Capture the cell that displays the provided text and extract its (X, Y) central coordinate. 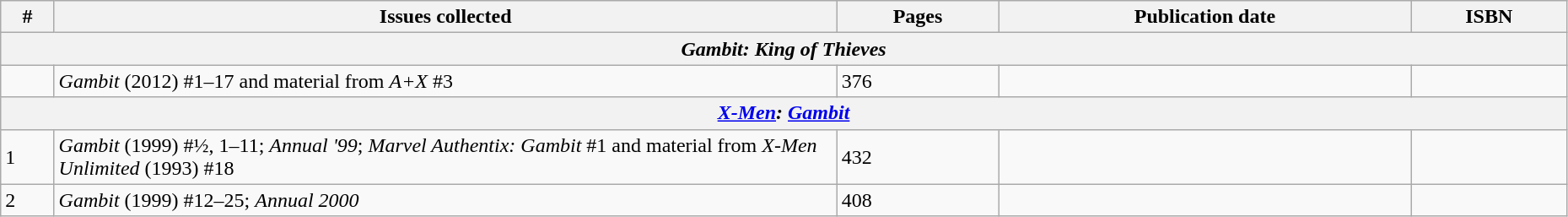
408 (918, 200)
2 (27, 200)
Gambit (1999) #12–25; Annual 2000 (445, 200)
Gambit: King of Thieves (784, 49)
Pages (918, 17)
Issues collected (445, 17)
ISBN (1489, 17)
# (27, 17)
1 (27, 157)
Publication date (1205, 17)
Gambit (1999) #½, 1–11; Annual '99; Marvel Authentix: Gambit #1 and material from X-Men Unlimited (1993) #18 (445, 157)
376 (918, 81)
432 (918, 157)
X-Men: Gambit (784, 113)
Gambit (2012) #1–17 and material from A+X #3 (445, 81)
